Pinpoint the cell where the given text exists, returning its [x, y] midpoint coordinate. 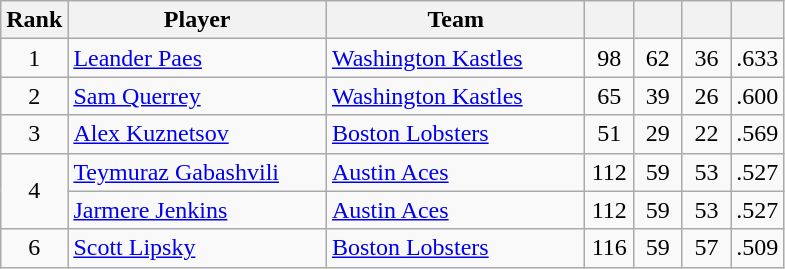
116 [610, 248]
.509 [758, 248]
.569 [758, 134]
36 [706, 58]
.633 [758, 58]
57 [706, 248]
62 [658, 58]
98 [610, 58]
Teymuraz Gabashvili [198, 172]
Team [456, 20]
65 [610, 96]
Sam Querrey [198, 96]
Leander Paes [198, 58]
Rank [34, 20]
26 [706, 96]
2 [34, 96]
39 [658, 96]
3 [34, 134]
Scott Lipsky [198, 248]
Alex Kuznetsov [198, 134]
Jarmere Jenkins [198, 210]
22 [706, 134]
Player [198, 20]
6 [34, 248]
.600 [758, 96]
51 [610, 134]
29 [658, 134]
4 [34, 191]
1 [34, 58]
